Return [X, Y] of the center of cell containing provided text 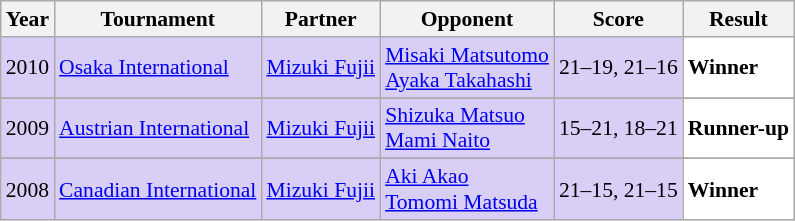
Shizuka Matsuo Mami Naito [467, 128]
Score [618, 19]
Year [28, 19]
Runner-up [738, 128]
Austrian International [158, 128]
2009 [28, 128]
21–19, 21–16 [618, 68]
Canadian International [158, 190]
Osaka International [158, 68]
21–15, 21–15 [618, 190]
2010 [28, 68]
2008 [28, 190]
Partner [320, 19]
Misaki Matsutomo Ayaka Takahashi [467, 68]
Opponent [467, 19]
Result [738, 19]
Aki Akao Tomomi Matsuda [467, 190]
Tournament [158, 19]
15–21, 18–21 [618, 128]
